Detect which cell encompasses the target text, then output its (X, Y) center coordinate. 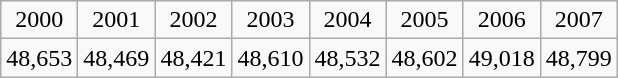
2001 (116, 20)
48,602 (424, 58)
2003 (270, 20)
48,532 (348, 58)
48,653 (40, 58)
48,799 (578, 58)
2002 (194, 20)
48,421 (194, 58)
49,018 (502, 58)
2006 (502, 20)
2004 (348, 20)
2005 (424, 20)
2000 (40, 20)
48,469 (116, 58)
48,610 (270, 58)
2007 (578, 20)
